Return [x, y] of the center of cell containing provided text 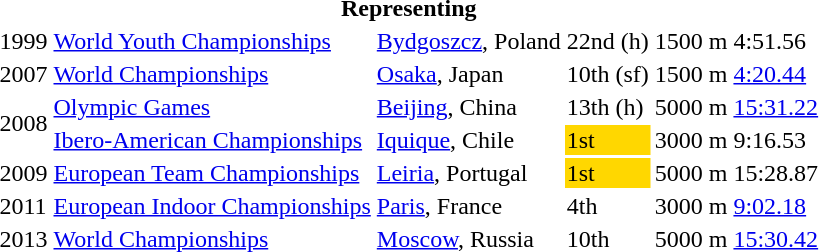
Leiria, Portugal [468, 173]
Ibero-American Championships [212, 140]
13th (h) [608, 107]
Paris, France [468, 206]
Osaka, Japan [468, 74]
Iquique, Chile [468, 140]
Bydgoszcz, Poland [468, 41]
Beijing, China [468, 107]
4th [608, 206]
Olympic Games [212, 107]
22nd (h) [608, 41]
World Championships [212, 74]
World Youth Championships [212, 41]
European Indoor Championships [212, 206]
European Team Championships [212, 173]
10th (sf) [608, 74]
